Detect which cell encompasses the target text, then output its [x, y] center coordinate. 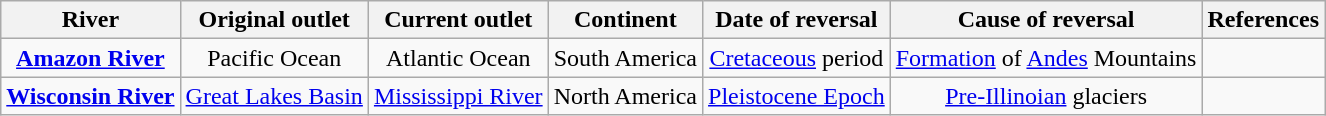
Date of reversal [797, 20]
Current outlet [458, 20]
Wisconsin River [90, 96]
Cretaceous period [797, 58]
River [90, 20]
Pacific Ocean [274, 58]
Original outlet [274, 20]
Cause of reversal [1046, 20]
Mississippi River [458, 96]
South America [625, 58]
Pre-Illinoian glaciers [1046, 96]
Continent [625, 20]
References [1264, 20]
Great Lakes Basin [274, 96]
North America [625, 96]
Pleistocene Epoch [797, 96]
Amazon River [90, 58]
Atlantic Ocean [458, 58]
Formation of Andes Mountains [1046, 58]
